Output the (X, Y) coordinate of the center of the cell containing the given text.  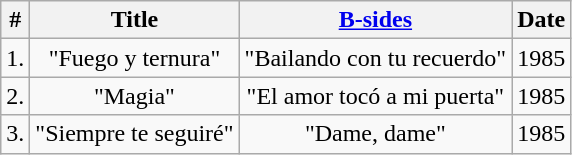
3. (16, 134)
# (16, 20)
"Siempre te seguiré" (134, 134)
B-sides (376, 20)
"Dame, dame" (376, 134)
"Magia" (134, 96)
Title (134, 20)
"Bailando con tu recuerdo" (376, 58)
2. (16, 96)
Date (542, 20)
"Fuego y ternura" (134, 58)
"El amor tocó a mi puerta" (376, 96)
1. (16, 58)
